Return [x, y] of the center of cell containing provided text 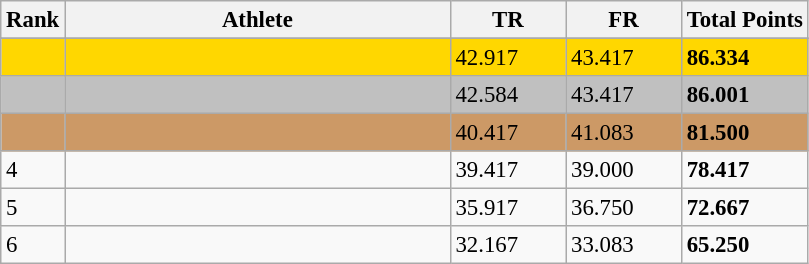
81.500 [744, 133]
39.000 [624, 170]
40.417 [508, 133]
33.083 [624, 245]
65.250 [744, 245]
86.001 [744, 95]
86.334 [744, 58]
42.584 [508, 95]
36.750 [624, 208]
41.083 [624, 133]
39.417 [508, 170]
Rank [33, 20]
5 [33, 208]
TR [508, 20]
Total Points [744, 20]
Athlete [258, 20]
35.917 [508, 208]
4 [33, 170]
6 [33, 245]
32.167 [508, 245]
78.417 [744, 170]
FR [624, 20]
72.667 [744, 208]
42.917 [508, 58]
